Return (X, Y) of the center of cell containing provided text 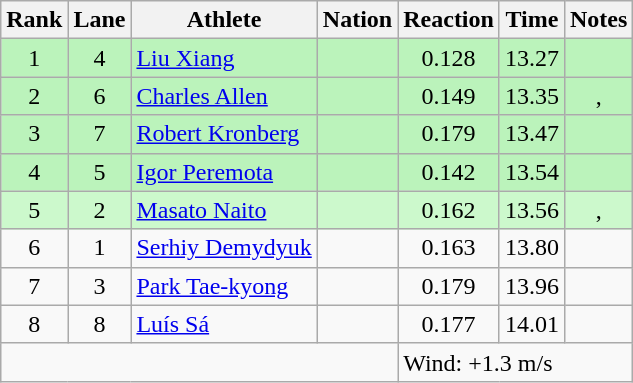
13.35 (532, 96)
14.01 (532, 324)
0.128 (449, 58)
Liu Xiang (224, 58)
0.162 (449, 210)
Notes (598, 20)
13.54 (532, 172)
Park Tae-kyong (224, 286)
Nation (357, 20)
Athlete (224, 20)
13.27 (532, 58)
Luís Sá (224, 324)
Rank (34, 20)
13.80 (532, 248)
0.163 (449, 248)
Wind: +1.3 m/s (516, 362)
13.47 (532, 134)
0.149 (449, 96)
Lane (100, 20)
0.142 (449, 172)
Charles Allen (224, 96)
Serhiy Demydyuk (224, 248)
13.96 (532, 286)
Time (532, 20)
Masato Naito (224, 210)
Robert Kronberg (224, 134)
Reaction (449, 20)
Igor Peremota (224, 172)
0.177 (449, 324)
13.56 (532, 210)
